Extract the (x, y) coordinate from the center of the cell holding the provided text.  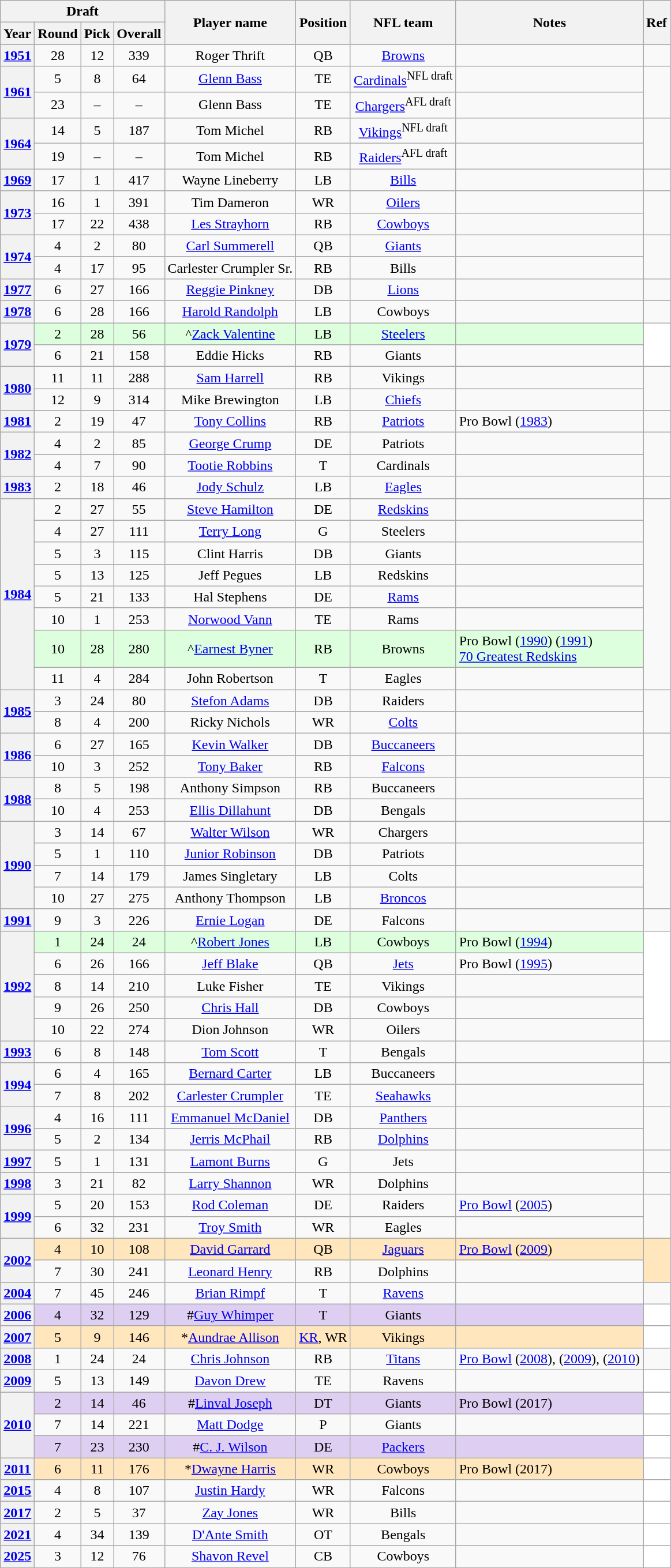
Davon Drew (230, 1381)
Sam Harrell (230, 378)
Eddie Hicks (230, 356)
1994 (17, 1085)
RaidersAFL draft (403, 157)
198 (139, 788)
1998 (17, 1183)
1991 (17, 920)
284 (139, 679)
Kevin Walker (230, 744)
1951 (17, 55)
David Garrard (230, 1249)
176 (139, 1469)
2025 (17, 1556)
1974 (17, 257)
1999 (17, 1216)
2017 (17, 1513)
339 (139, 55)
Lions (403, 289)
Packers (403, 1447)
274 (139, 1030)
*Dwayne Harris (230, 1469)
George Crump (230, 443)
Zay Jones (230, 1513)
2021 (17, 1535)
Larry Shannon (230, 1183)
Hal Stephens (230, 597)
34 (97, 1535)
Panthers (403, 1118)
1996 (17, 1129)
139 (139, 1535)
Titans (403, 1359)
1961 (17, 92)
Matt Dodge (230, 1425)
Jody Schulz (230, 487)
134 (139, 1140)
110 (139, 854)
1990 (17, 865)
#Linval Joseph (230, 1403)
Tootie Robbins (230, 465)
1983 (17, 487)
280 (139, 648)
288 (139, 378)
Luke Fisher (230, 986)
226 (139, 920)
1985 (17, 712)
Cardinals (403, 465)
146 (139, 1337)
85 (139, 443)
VikingsNFL draft (403, 130)
Mike Brewington (230, 400)
Position (323, 22)
64 (139, 80)
107 (139, 1491)
Tom Scott (230, 1052)
Pick (97, 33)
Dion Johnson (230, 1030)
56 (139, 334)
ChargersAFL draft (403, 105)
20 (97, 1205)
1978 (17, 312)
Overall (139, 33)
417 (139, 180)
131 (139, 1161)
1986 (17, 755)
Pro Bowl (2008), (2009), (2010) (549, 1359)
221 (139, 1425)
John Robertson (230, 679)
Round (58, 33)
Pro Bowl (1983) (549, 422)
2015 (17, 1491)
1979 (17, 345)
Leonard Henry (230, 1271)
179 (139, 876)
Chiefs (403, 400)
1980 (17, 389)
1984 (17, 594)
Troy Smith (230, 1227)
Brian Rimpf (230, 1293)
158 (139, 356)
Emmanuel McDaniel (230, 1118)
2009 (17, 1381)
Anthony Simpson (230, 788)
153 (139, 1205)
314 (139, 400)
2006 (17, 1315)
125 (139, 575)
DT (323, 1403)
2002 (17, 1260)
108 (139, 1249)
82 (139, 1183)
Chris Johnson (230, 1359)
2004 (17, 1293)
Notes (549, 22)
1982 (17, 454)
45 (97, 1293)
Rod Coleman (230, 1205)
Justin Hardy (230, 1491)
Pro Bowl (1990) (1991)70 Greatest Redskins (549, 648)
*Aundrae Allison (230, 1337)
210 (139, 986)
47 (139, 422)
1997 (17, 1161)
2007 (17, 1337)
#Guy Whimper (230, 1315)
Stefon Adams (230, 701)
^Earnest Byner (230, 648)
Anthony Thompson (230, 898)
Jaguars (403, 1249)
438 (139, 224)
Ernie Logan (230, 920)
95 (139, 268)
18 (97, 487)
129 (139, 1315)
1993 (17, 1052)
252 (139, 766)
Broncos (403, 898)
187 (139, 130)
CB (323, 1556)
OT (323, 1535)
Chris Hall (230, 1007)
149 (139, 1381)
391 (139, 202)
D'Ante Smith (230, 1535)
202 (139, 1096)
1981 (17, 422)
Les Strayhorn (230, 224)
Harold Randolph (230, 312)
133 (139, 597)
#C. J. Wilson (230, 1447)
Reggie Pinkney (230, 289)
Ref (657, 22)
90 (139, 465)
NFL team (403, 22)
Roger Thrift (230, 55)
2008 (17, 1359)
Bernard Carter (230, 1074)
275 (139, 898)
Pro Bowl (1994) (549, 942)
James Singletary (230, 876)
241 (139, 1271)
1969 (17, 180)
1973 (17, 213)
Norwood Vann (230, 619)
Carl Summerell (230, 246)
200 (139, 723)
Clint Harris (230, 553)
2010 (17, 1425)
250 (139, 1007)
231 (139, 1227)
^Zack Valentine (230, 334)
Jerris McPhail (230, 1140)
Ricky Nichols (230, 723)
P (323, 1425)
Jeff Blake (230, 964)
55 (139, 509)
Ellis Dillahunt (230, 810)
Junior Robinson (230, 854)
30 (97, 1271)
67 (139, 832)
1977 (17, 289)
37 (139, 1513)
148 (139, 1052)
Jeff Pegues (230, 575)
1988 (17, 799)
Tony Baker (230, 766)
KR, WR (323, 1337)
Pro Bowl (2009) (549, 1249)
1992 (17, 986)
Wayne Lineberry (230, 180)
Shavon Revel (230, 1556)
Steve Hamilton (230, 509)
76 (139, 1556)
Carlester Crumpler (230, 1096)
2011 (17, 1469)
Pro Bowl (2005) (549, 1205)
CardinalsNFL draft (403, 80)
115 (139, 553)
Seahawks (403, 1096)
230 (139, 1447)
Terry Long (230, 531)
Draft (83, 12)
Lamont Burns (230, 1161)
Player name (230, 22)
246 (139, 1293)
Chargers (403, 832)
Pro Bowl (1995) (549, 964)
Tony Collins (230, 422)
^Robert Jones (230, 942)
Year (17, 33)
Walter Wilson (230, 832)
1964 (17, 143)
Carlester Crumpler Sr. (230, 268)
Tim Dameron (230, 202)
